Search for the cell housing the specified text and yield its [x, y] center coordinate. 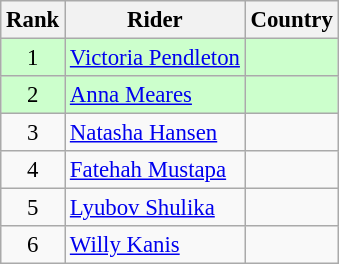
Willy Kanis [156, 245]
Anna Meares [156, 95]
Lyubov Shulika [156, 208]
Country [292, 20]
2 [33, 95]
6 [33, 245]
Rank [33, 20]
3 [33, 133]
4 [33, 170]
5 [33, 208]
Victoria Pendleton [156, 58]
Rider [156, 20]
Natasha Hansen [156, 133]
1 [33, 58]
Fatehah Mustapa [156, 170]
